Output the [X, Y] coordinate of the center of the cell containing the given text.  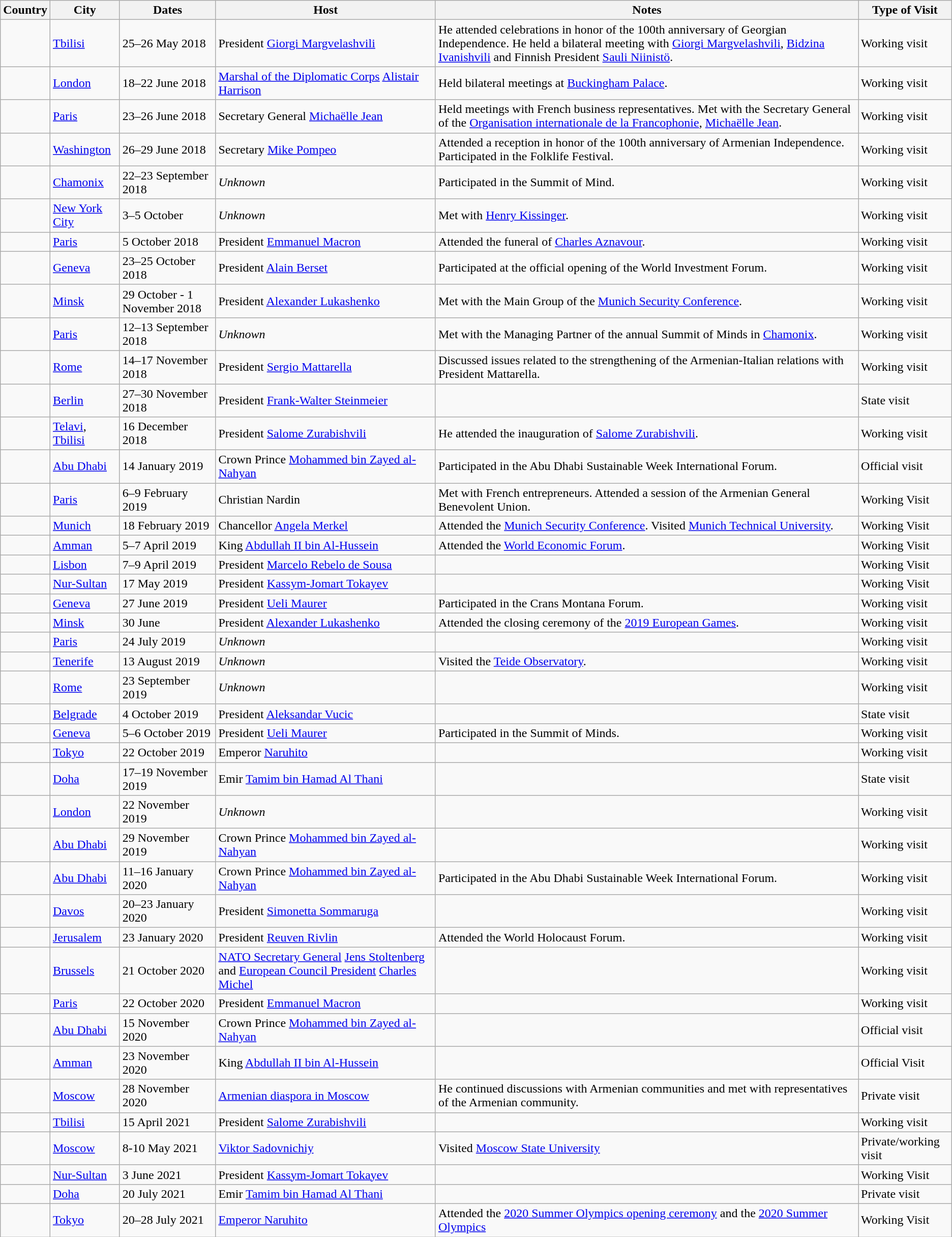
Washington [84, 150]
Participated in the Crans Montana Forum. [647, 603]
29 October - 1 November 2018 [168, 301]
18–22 June 2018 [168, 83]
14–17 November 2018 [168, 367]
President Aleksandar Vucic [325, 714]
22 October 2020 [168, 1004]
27 June 2019 [168, 603]
President Simonetta Sommaruga [325, 911]
Attended the closing ceremony of the 2019 European Games. [647, 623]
22 October 2019 [168, 752]
5 October 2018 [168, 242]
Met with the Main Group of the Munich Security Conference. [647, 301]
Armenian diaspora in Moscow [325, 1096]
15 April 2021 [168, 1122]
20–28 July 2021 [168, 1220]
Belgrade [84, 714]
Participated in the Summit of Minds. [647, 733]
Visited the Teide Observatory. [647, 661]
Viktor Sadovnichiy [325, 1148]
President Marcelo Rebelo de Sousa [325, 565]
City [84, 10]
Type of Visit [905, 10]
15 November 2020 [168, 1029]
NATO Secretary General Jens Stoltenberg and European Council President Charles Michel [325, 970]
7–9 April 2019 [168, 565]
22–23 September 2018 [168, 182]
Discussed issues related to the strengthening of the Armenian-Italian relations with President Mattarella. [647, 367]
He continued discussions with Armenian communities and met with representatives of the Armenian community. [647, 1096]
29 November 2019 [168, 845]
Attended the Munich Security Conference. Visited Munich Technical University. [647, 526]
14 January 2019 [168, 467]
3 June 2021 [168, 1174]
Attended a reception in honor of the 100th anniversary of Armenian Independence. Participated in the Folklife Festival. [647, 150]
Private/working visit [905, 1148]
23–25 October 2018 [168, 268]
Met with the Managing Partner of the annual Summit of Minds in Chamonix. [647, 334]
28 November 2020 [168, 1096]
Visited Moscow State University [647, 1148]
Davos [84, 911]
Attended the World Economic Forum. [647, 545]
Brussels [84, 970]
Met with French entrepreneurs. Attended a session of the Armenian General Benevolent Union. [647, 499]
He attended the inauguration of Salome Zurabishvili. [647, 433]
Tenerife [84, 661]
Marshal of the Diplomatic Corps Alistair Harrison [325, 83]
Attended the World Holocaust Forum. [647, 937]
18 February 2019 [168, 526]
21 October 2020 [168, 970]
30 June [168, 623]
President Frank-Walter Steinmeier [325, 400]
Attended the funeral of Charles Aznavour. [647, 242]
Telavi, Tbilisi [84, 433]
20 July 2021 [168, 1194]
17 May 2019 [168, 584]
Attended the 2020 Summer Olympics opening ceremony and the 2020 Summer Olympics [647, 1220]
8-10 May 2021 [168, 1148]
11–16 January 2020 [168, 878]
Munich [84, 526]
23 September 2019 [168, 688]
5–7 April 2019 [168, 545]
24 July 2019 [168, 642]
Christian Nardin [325, 499]
6–9 February 2019 [168, 499]
20–23 January 2020 [168, 911]
Lisbon [84, 565]
Dates [168, 10]
Notes [647, 10]
Met with Henry Kissinger. [647, 216]
17–19 November 2019 [168, 778]
12–13 September 2018 [168, 334]
27–30 November 2018 [168, 400]
26–29 June 2018 [168, 150]
16 December 2018 [168, 433]
Secretary General Michaëlle Jean [325, 116]
4 October 2019 [168, 714]
President Giorgi Margvelashvili [325, 43]
5–6 October 2019 [168, 733]
New York City [84, 216]
3–5 October [168, 216]
Secretary Mike Pompeo [325, 150]
President Reuven Rivlin [325, 937]
25–26 May 2018 [168, 43]
22 November 2019 [168, 812]
Berlin [84, 400]
Country [25, 10]
Chancellor Angela Merkel [325, 526]
Host [325, 10]
Participated in the Summit of Mind. [647, 182]
Chamonix [84, 182]
23 January 2020 [168, 937]
Official Visit [905, 1063]
Participated at the official opening of the World Investment Forum. [647, 268]
Held bilateral meetings at Buckingham Palace. [647, 83]
23–26 June 2018 [168, 116]
President Alain Berset [325, 268]
President Sergio Mattarella [325, 367]
13 August 2019 [168, 661]
23 November 2020 [168, 1063]
Jerusalem [84, 937]
